Identify which cell holds the provided text, then report its (X, Y) central coordinate. 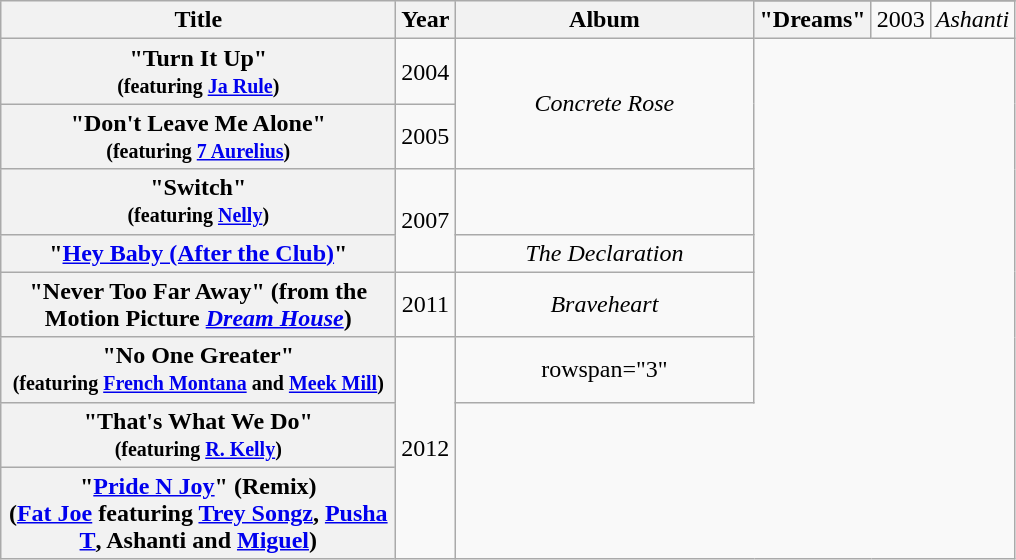
"That's What We Do"(featuring R. Kelly) (198, 434)
Year (426, 20)
Concrete Rose (604, 104)
"Never Too Far Away" (from the Motion Picture Dream House) (198, 304)
2005 (426, 136)
"Pride N Joy" (Remix) (Fat Joe featuring Trey Songz, Pusha T, Ashanti and Miguel) (198, 513)
Braveheart (604, 304)
"Dreams" (812, 20)
"Turn It Up" (featuring Ja Rule) (198, 72)
2007 (426, 220)
2012 (426, 448)
2011 (426, 304)
"Don't Leave Me Alone" (featuring 7 Aurelius) (198, 136)
2003 (900, 20)
Title (198, 20)
The Declaration (604, 253)
Ashanti (972, 20)
rowspan="3" (604, 370)
Album (604, 20)
"Hey Baby (After the Club)" (198, 253)
"Switch" (featuring Nelly) (198, 202)
"No One Greater" (featuring French Montana and Meek Mill) (198, 370)
2004 (426, 72)
